Detect which cell encompasses the target text, then output its [X, Y] center coordinate. 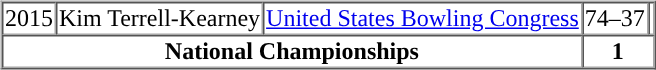
United States Bowling Congress [422, 18]
74–37 [615, 18]
1 [618, 52]
National Championships [292, 52]
Kim Terrell-Kearney [160, 18]
2015 [29, 18]
